Determine the [X, Y] coordinate at the center of the cell enclosing the given text.  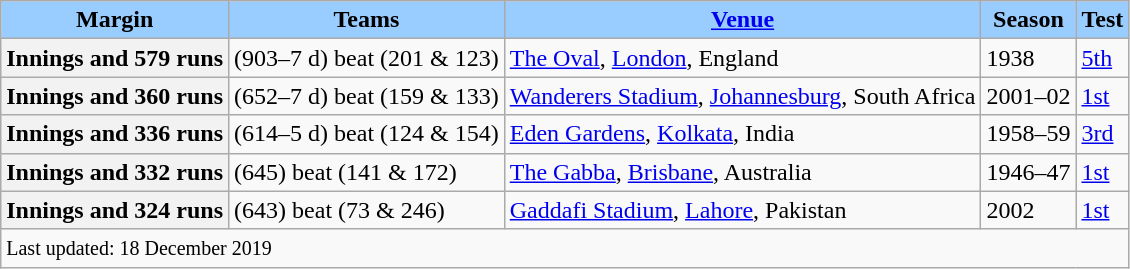
The Gabba, Brisbane, Australia [742, 172]
Innings and 324 runs [115, 210]
Eden Gardens, Kolkata, India [742, 134]
3rd [1102, 134]
Innings and 332 runs [115, 172]
(643) beat (73 & 246) [367, 210]
(645) beat (141 & 172) [367, 172]
1946–47 [1028, 172]
The Oval, London, England [742, 58]
Innings and 360 runs [115, 96]
2002 [1028, 210]
Test [1102, 20]
Innings and 336 runs [115, 134]
2001–02 [1028, 96]
Gaddafi Stadium, Lahore, Pakistan [742, 210]
Wanderers Stadium, Johannesburg, South Africa [742, 96]
1958–59 [1028, 134]
(903–7 d) beat (201 & 123) [367, 58]
Season [1028, 20]
(614–5 d) beat (124 & 154) [367, 134]
Innings and 579 runs [115, 58]
Teams [367, 20]
5th [1102, 58]
1938 [1028, 58]
(652–7 d) beat (159 & 133) [367, 96]
Margin [115, 20]
Venue [742, 20]
Last updated: 18 December 2019 [565, 248]
